Return the [X, Y] coordinate for the center point of the cell that contains the specified text.  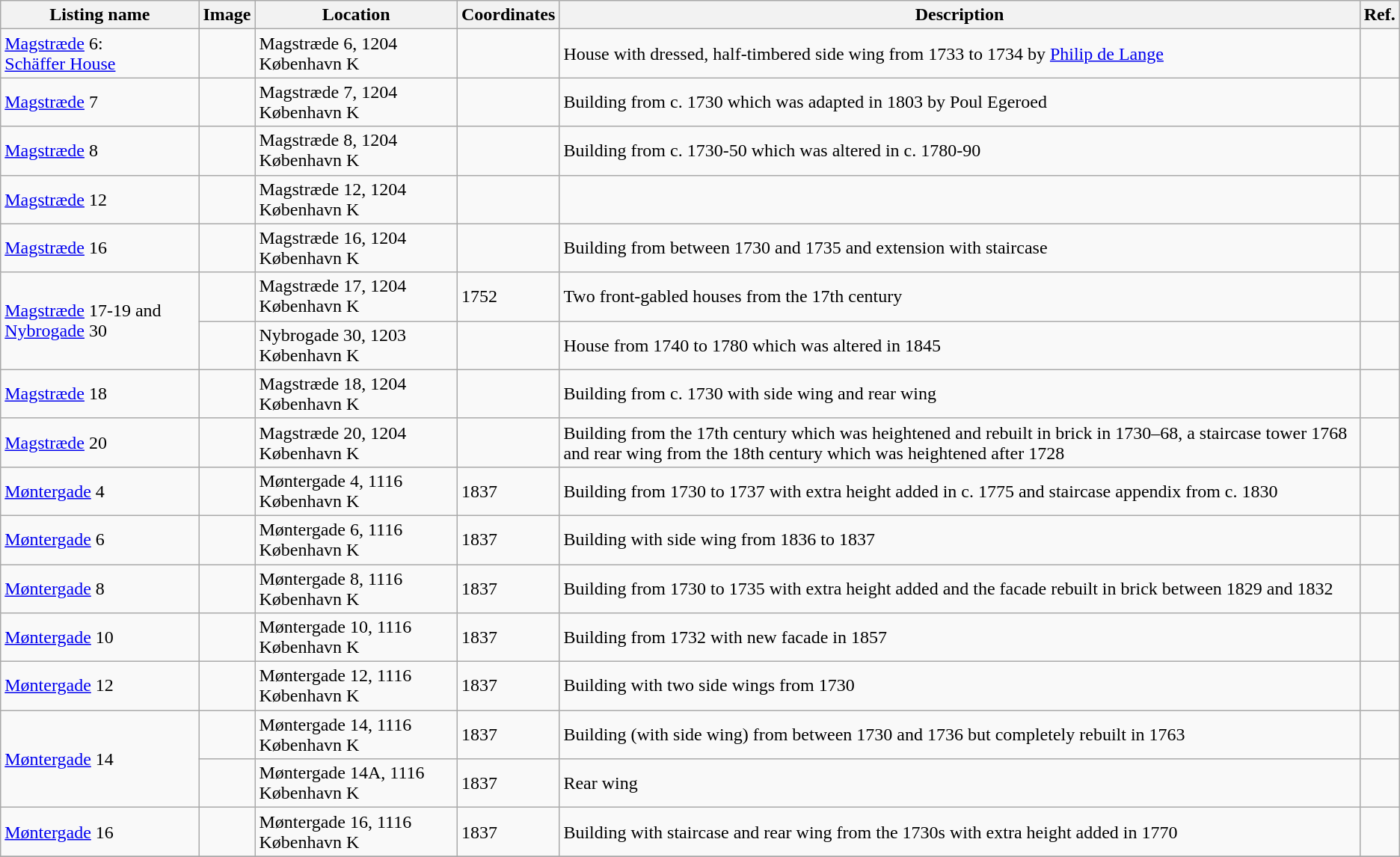
Building (with side wing) from between 1730 and 1736 but completely rebuilt in 1763 [960, 734]
House with dressed, half-timbered side wing from 1733 to 1734 by Philip de Lange [960, 54]
Building with side wing from 1836 to 1837 [960, 540]
Building from c. 1730 which was adapted in 1803 by Poul Egeroed [960, 102]
Building with two side wings from 1730 [960, 686]
Magstræde 7 [100, 102]
Building from c. 1730 with side wing and rear wing [960, 393]
House from 1740 to 1780 which was altered in 1845 [960, 345]
Møntergade 4 [100, 491]
Magstræde 18, 1204 København K [356, 393]
Image [227, 15]
Magstræde 16 [100, 248]
Magstræde 8, 1204 København K [356, 151]
Magstræde 8 [100, 151]
Building with staircase and rear wing from the 1730s with extra height added in 1770 [960, 832]
Building from 1730 to 1737 with extra height added in c. 1775 and staircase appendix from c. 1830 [960, 491]
Møntergade 10, 1116 København K [356, 637]
Building from c. 1730-50 which was altered in c. 1780-90 [960, 151]
Coordinates [508, 15]
Møntergade 8 [100, 588]
Magstræde 6, 1204 København K [356, 54]
Magstræde 12 [100, 199]
Møntergade 6 [100, 540]
Magstræde 20, 1204 København K [356, 443]
Rear wing [960, 784]
Møntergade 8, 1116 København K [356, 588]
Description [960, 15]
Møntergade 6, 1116 København K [356, 540]
Møntergade 10 [100, 637]
Møntergade 16, 1116 København K [356, 832]
Magstræde 20 [100, 443]
Møntergade 14, 1116 København K [356, 734]
Magstræde 16, 1204 København K [356, 248]
1752 [508, 296]
Magstræde 17-19 and Nybrogade 30 [100, 321]
Magstræde 18 [100, 393]
Magstræde 17, 1204 København K [356, 296]
Magstræde 7, 1204 København K [356, 102]
Møntergade 12, 1116 København K [356, 686]
Nybrogade 30, 1203 København K [356, 345]
Building from between 1730 and 1735 and extension with staircase [960, 248]
Møntergade 4, 1116 København K [356, 491]
Magstræde 12, 1204 København K [356, 199]
Magstræde 6:Schäffer House [100, 54]
Møntergade 16 [100, 832]
Location [356, 15]
Building from 1732 with new facade in 1857 [960, 637]
Two front-gabled houses from the 17th century [960, 296]
Møntergade 14 [100, 759]
Listing name [100, 15]
Møntergade 12 [100, 686]
Building from 1730 to 1735 with extra height added and the facade rebuilt in brick between 1829 and 1832 [960, 588]
Ref. [1379, 15]
Møntergade 14A, 1116 København K [356, 784]
